Find where the given text appears and provide that cell's center as (X, Y) coordinate. 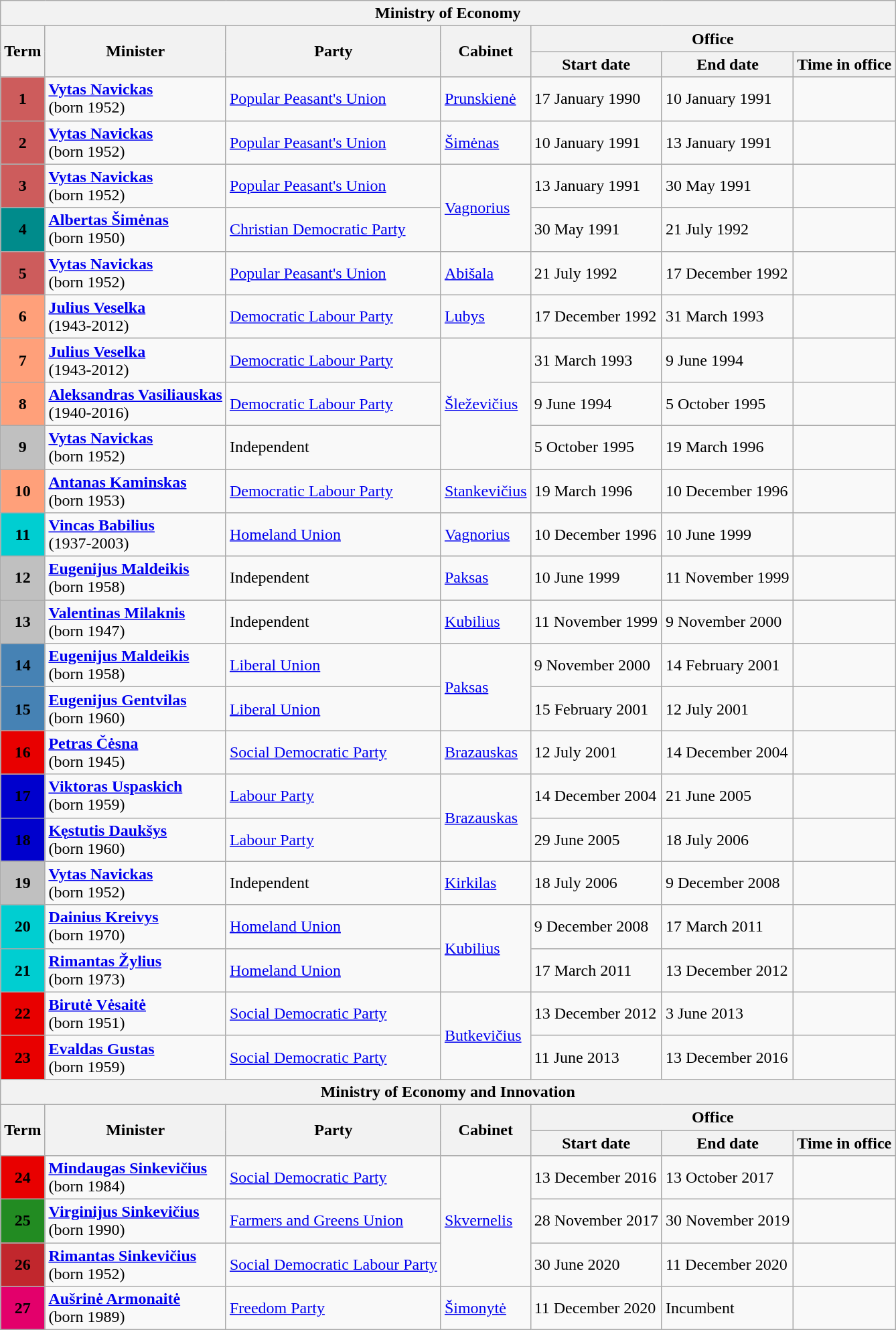
6 (23, 316)
Freedom Party (333, 1309)
8 (23, 403)
3 (23, 186)
Virginijus Sinkevičius (born 1990) (135, 1222)
Ministry of Economy (448, 13)
4 (23, 229)
30 November 2019 (727, 1222)
15 (23, 709)
2 (23, 142)
17 January 1990 (596, 99)
13 October 2017 (727, 1177)
Butkevičius (486, 1035)
Valentinas Milaknis (born 1947) (135, 621)
Eugenijus Gentvilas (born 1960) (135, 709)
Mindaugas Sinkevičius (born 1984) (135, 1177)
30 June 2020 (596, 1264)
14 (23, 666)
20 (23, 927)
16 (23, 753)
11 June 2013 (596, 1057)
Social Democratic Labour Party (333, 1264)
12 (23, 579)
21 (23, 970)
Petras Čėsna (born 1945) (135, 753)
26 (23, 1264)
21 June 2005 (727, 796)
Birutė Vėsaitė (born 1951) (135, 1014)
Skvernelis (486, 1222)
Rimantas Sinkevičius (born 1952) (135, 1264)
9 (23, 447)
Christian Democratic Party (333, 229)
Abišala (486, 273)
3 June 2013 (727, 1014)
Šimėnas (486, 142)
29 June 2005 (596, 840)
19 (23, 883)
Lubys (486, 316)
Farmers and Greens Union (333, 1222)
22 (23, 1014)
Kirkilas (486, 883)
Kęstutis Daukšys (born 1960) (135, 840)
Dainius Kreivys (born 1970) (135, 927)
Evaldas Gustas (born 1959) (135, 1057)
Vincas Babilius (1937-2003) (135, 534)
Albertas Šimėnas (born 1950) (135, 229)
14 February 2001 (727, 666)
15 February 2001 (596, 709)
11 (23, 534)
Ministry of Economy and Innovation (448, 1092)
13 (23, 621)
Antanas Kaminskas (born 1953) (135, 490)
5 (23, 273)
28 November 2017 (596, 1222)
23 (23, 1057)
Šleževičius (486, 403)
Prunskienė (486, 99)
25 (23, 1222)
18 (23, 840)
17 (23, 796)
10 (23, 490)
7 (23, 360)
Aleksandras Vasiliauskas (1940-2016) (135, 403)
27 (23, 1309)
24 (23, 1177)
Aušrinė Armonaitė (born 1989) (135, 1309)
1 (23, 99)
Viktoras Uspaskich (born 1959) (135, 796)
Stankevičius (486, 490)
Incumbent (727, 1309)
Rimantas Žylius (born 1973) (135, 970)
Šimonytė (486, 1309)
